Search for the cell housing the specified text and yield its (X, Y) center coordinate. 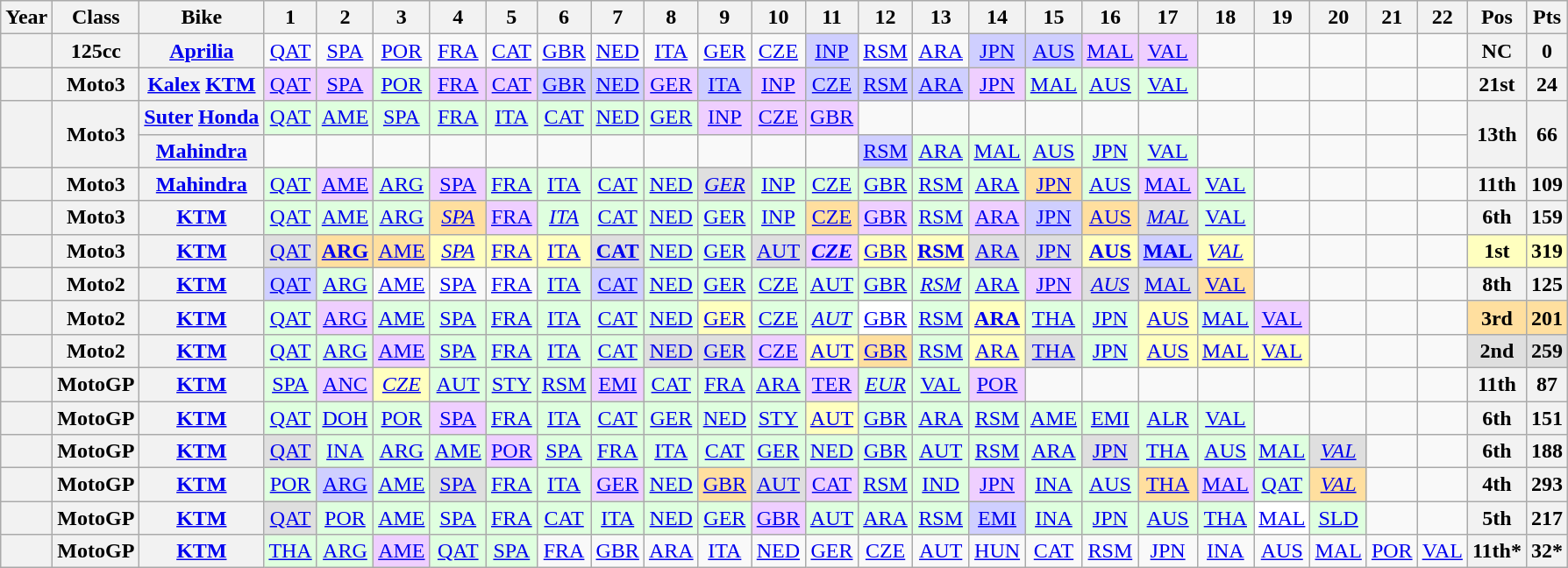
Pos (1496, 18)
ANC (345, 384)
2 (345, 18)
18 (1225, 18)
125 (1547, 284)
DOH (345, 418)
Suter Honda (202, 117)
20 (1338, 18)
7 (617, 18)
21 (1392, 18)
Year (26, 18)
NC (1496, 51)
151 (1547, 418)
2nd (1496, 351)
9 (724, 18)
10 (779, 18)
14 (997, 18)
13 (940, 18)
1st (1496, 251)
1 (290, 18)
13th (1496, 134)
SLD (1338, 518)
0 (1547, 51)
293 (1547, 485)
4th (1496, 485)
5th (1496, 518)
87 (1547, 384)
5 (511, 18)
109 (1547, 184)
ALR (1168, 418)
6 (564, 18)
19 (1282, 18)
3 (402, 18)
TER (831, 384)
Pts (1547, 18)
3rd (1496, 317)
4 (458, 18)
217 (1547, 518)
24 (1547, 84)
11th* (1496, 551)
17 (1168, 18)
IND (940, 485)
Bike (202, 18)
66 (1547, 134)
21st (1496, 84)
8 (671, 18)
125cc (96, 51)
12 (886, 18)
201 (1547, 317)
22 (1442, 18)
188 (1547, 451)
Aprilia (202, 51)
Class (96, 18)
259 (1547, 351)
8th (1496, 284)
Kalex KTM (202, 84)
32* (1547, 551)
319 (1547, 251)
11 (831, 18)
HUN (997, 551)
EUR (886, 384)
16 (1110, 18)
15 (1053, 18)
159 (1547, 217)
